Output the (x, y) coordinate of the center of the cell containing the given text.  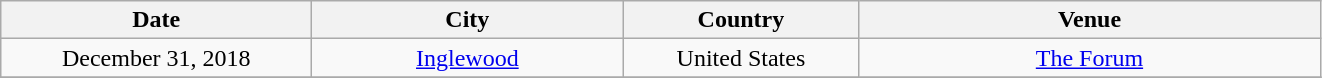
Inglewood (468, 58)
Venue (1090, 20)
The Forum (1090, 58)
Date (156, 20)
December 31, 2018 (156, 58)
City (468, 20)
United States (741, 58)
Country (741, 20)
